From the cell containing the given text, extract its center point as (X, Y) coordinate. 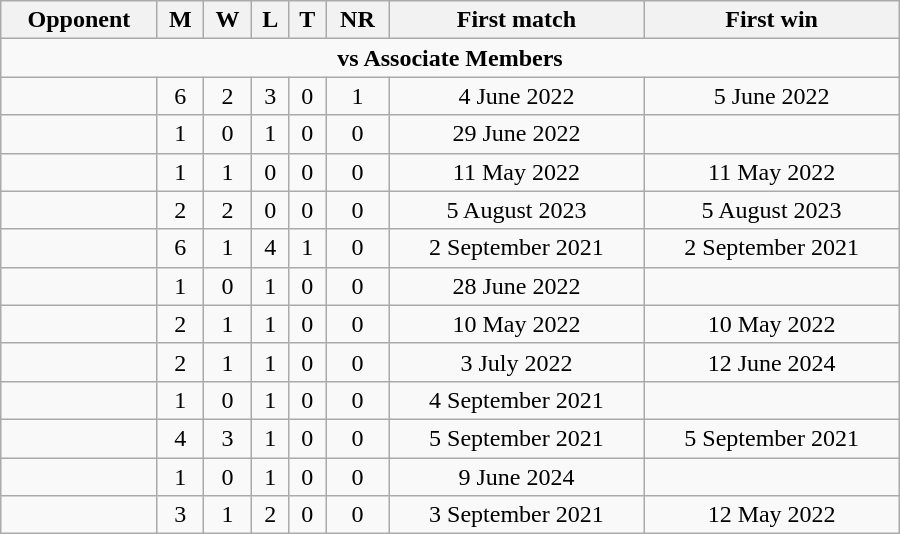
vs Associate Members (450, 58)
29 June 2022 (516, 134)
12 June 2024 (772, 362)
M (180, 20)
First match (516, 20)
3 September 2021 (516, 515)
4 June 2022 (516, 96)
12 May 2022 (772, 515)
L (270, 20)
3 July 2022 (516, 362)
9 June 2024 (516, 477)
T (308, 20)
W (227, 20)
5 June 2022 (772, 96)
NR (358, 20)
Opponent (79, 20)
4 September 2021 (516, 400)
First win (772, 20)
28 June 2022 (516, 286)
